Find where the given text appears and provide that cell's center as (X, Y) coordinate. 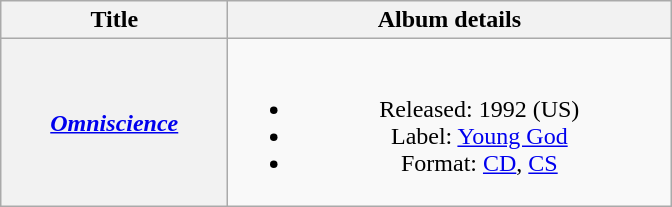
Title (114, 20)
Released: 1992 (US)Label: Young GodFormat: CD, CS (450, 122)
Album details (450, 20)
Omniscience (114, 122)
